Search for the cell housing the specified text and yield its [X, Y] center coordinate. 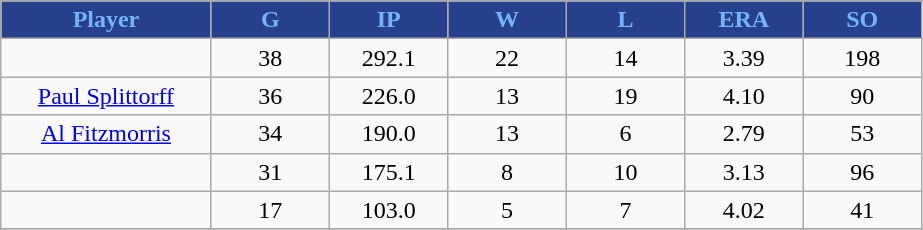
175.1 [389, 172]
7 [625, 210]
L [625, 20]
34 [270, 134]
10 [625, 172]
3.13 [744, 172]
6 [625, 134]
36 [270, 96]
5 [507, 210]
41 [862, 210]
SO [862, 20]
3.39 [744, 58]
W [507, 20]
G [270, 20]
96 [862, 172]
IP [389, 20]
ERA [744, 20]
31 [270, 172]
4.10 [744, 96]
90 [862, 96]
19 [625, 96]
292.1 [389, 58]
17 [270, 210]
14 [625, 58]
Player [106, 20]
22 [507, 58]
103.0 [389, 210]
226.0 [389, 96]
198 [862, 58]
38 [270, 58]
2.79 [744, 134]
Paul Splittorff [106, 96]
Al Fitzmorris [106, 134]
4.02 [744, 210]
53 [862, 134]
190.0 [389, 134]
8 [507, 172]
